For the text-containing cell, return its midpoint in [x, y] coordinate format. 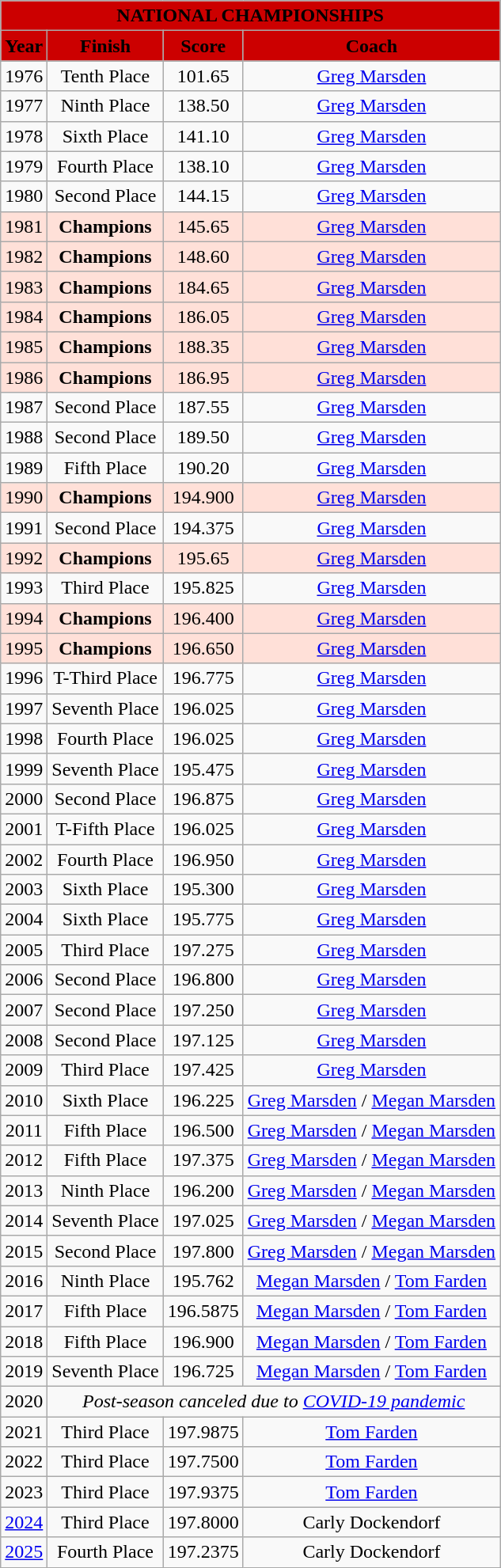
T-Third Place [105, 678]
196.400 [203, 618]
196.900 [203, 1342]
2004 [24, 920]
195.300 [203, 890]
195.65 [203, 558]
1977 [24, 106]
188.35 [203, 347]
2017 [24, 1311]
Tenth Place [105, 76]
1994 [24, 618]
2001 [24, 829]
2003 [24, 890]
1991 [24, 528]
Year [24, 46]
197.275 [203, 950]
2018 [24, 1342]
1985 [24, 347]
2019 [24, 1372]
1983 [24, 287]
2008 [24, 1040]
196.800 [203, 980]
197.2375 [203, 1552]
197.9375 [203, 1492]
1979 [24, 166]
195.825 [203, 588]
Finish [105, 46]
2005 [24, 950]
141.10 [203, 136]
Post-season canceled due to COVID-19 pandemic [274, 1402]
138.10 [203, 166]
1987 [24, 408]
197.125 [203, 1040]
196.225 [203, 1100]
186.05 [203, 317]
186.95 [203, 378]
195.775 [203, 920]
1993 [24, 588]
Coach [371, 46]
144.15 [203, 196]
187.55 [203, 408]
2022 [24, 1462]
189.50 [203, 438]
1984 [24, 317]
2014 [24, 1221]
1998 [24, 738]
2015 [24, 1251]
145.65 [203, 226]
196.775 [203, 678]
194.900 [203, 498]
197.9875 [203, 1432]
194.375 [203, 528]
1999 [24, 769]
2013 [24, 1190]
1997 [24, 708]
1978 [24, 136]
2020 [24, 1402]
196.875 [203, 799]
196.200 [203, 1190]
T-Fifth Place [105, 829]
1988 [24, 438]
2024 [24, 1522]
2010 [24, 1100]
2006 [24, 980]
190.20 [203, 468]
1982 [24, 256]
195.475 [203, 769]
1989 [24, 468]
1986 [24, 378]
1990 [24, 498]
196.950 [203, 859]
2002 [24, 859]
2009 [24, 1070]
138.50 [203, 106]
196.5875 [203, 1311]
2016 [24, 1281]
196.500 [203, 1130]
1976 [24, 76]
2011 [24, 1130]
2007 [24, 1010]
197.375 [203, 1160]
197.800 [203, 1251]
101.65 [203, 76]
197.8000 [203, 1522]
Score [203, 46]
184.65 [203, 287]
1995 [24, 648]
NATIONAL CHAMPIONSHIPS [250, 16]
197.025 [203, 1221]
1981 [24, 226]
2025 [24, 1552]
1980 [24, 196]
1996 [24, 678]
2023 [24, 1492]
148.60 [203, 256]
2012 [24, 1160]
2021 [24, 1432]
196.725 [203, 1372]
197.7500 [203, 1462]
197.250 [203, 1010]
197.425 [203, 1070]
195.762 [203, 1281]
1992 [24, 558]
2000 [24, 799]
196.650 [203, 648]
